Identify which cell holds the provided text, then report its (x, y) central coordinate. 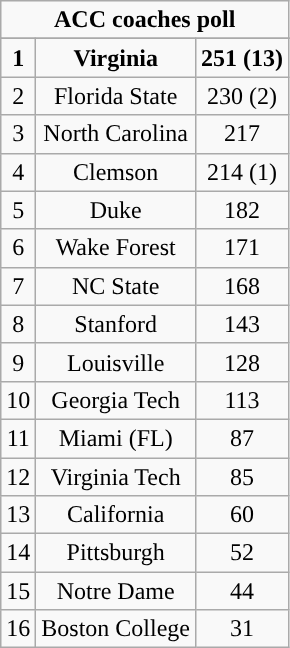
North Carolina (116, 134)
251 (13) (242, 58)
4 (18, 172)
15 (18, 591)
Georgia Tech (116, 400)
87 (242, 438)
Stanford (116, 324)
182 (242, 210)
5 (18, 210)
128 (242, 362)
171 (242, 248)
Boston College (116, 629)
Wake Forest (116, 248)
7 (18, 286)
Duke (116, 210)
8 (18, 324)
ACC coaches poll (145, 20)
Notre Dame (116, 591)
44 (242, 591)
217 (242, 134)
3 (18, 134)
16 (18, 629)
Pittsburgh (116, 553)
Clemson (116, 172)
California (116, 515)
230 (2) (242, 96)
168 (242, 286)
113 (242, 400)
Florida State (116, 96)
13 (18, 515)
31 (242, 629)
11 (18, 438)
NC State (116, 286)
214 (1) (242, 172)
52 (242, 553)
60 (242, 515)
14 (18, 553)
1 (18, 58)
143 (242, 324)
6 (18, 248)
10 (18, 400)
Miami (FL) (116, 438)
Virginia Tech (116, 477)
9 (18, 362)
2 (18, 96)
Virginia (116, 58)
12 (18, 477)
85 (242, 477)
Louisville (116, 362)
